Locate the cell with the specified text and output its (x, y) center coordinate. 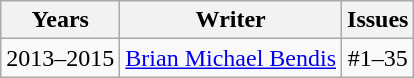
Issues (378, 20)
Brian Michael Bendis (231, 58)
#1–35 (378, 58)
Years (60, 20)
2013–2015 (60, 58)
Writer (231, 20)
